Search for the cell housing the specified text and yield its (x, y) center coordinate. 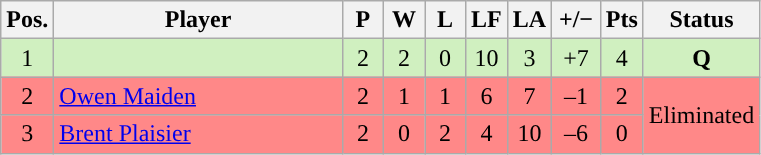
–6 (576, 134)
Pos. (28, 20)
7 (529, 96)
+/− (576, 20)
Player (198, 20)
Eliminated (701, 115)
Status (701, 20)
Owen Maiden (198, 96)
6 (487, 96)
Pts (622, 20)
L (444, 20)
Brent Plaisier (198, 134)
P (362, 20)
Q (701, 58)
–1 (576, 96)
+7 (576, 58)
LA (529, 20)
W (404, 20)
LF (487, 20)
